Capture the cell that displays the provided text and extract its (x, y) central coordinate. 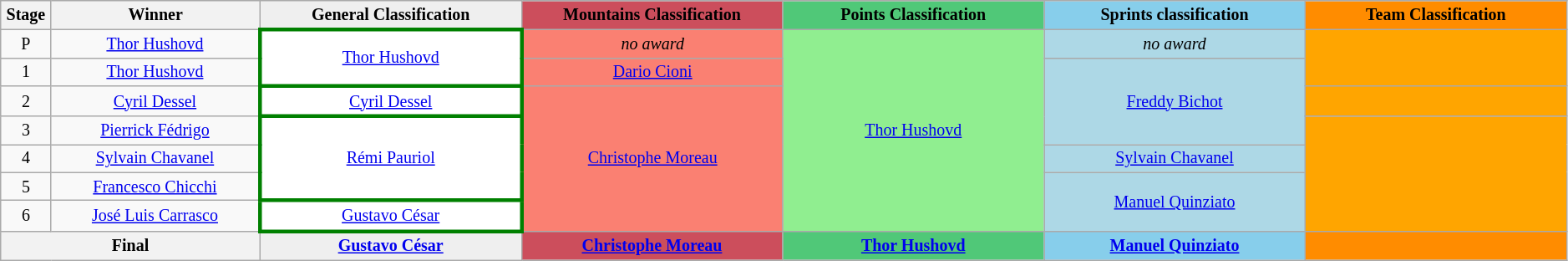
José Luis Carrasco (155, 216)
Final (130, 246)
Pierrick Fédrigo (155, 130)
Team Classification (1435, 15)
Stage (26, 15)
General Classification (391, 15)
5 (26, 186)
Points Classification (914, 15)
3 (26, 130)
1 (26, 72)
4 (26, 159)
Winner (155, 15)
6 (26, 216)
Sprints classification (1175, 15)
2 (26, 101)
Francesco Chicchi (155, 186)
Rémi Pauriol (391, 158)
Mountains Classification (652, 15)
Freddy Bichot (1175, 102)
P (26, 43)
Dario Cioni (652, 72)
